Identify which cell holds the provided text, then report its [x, y] central coordinate. 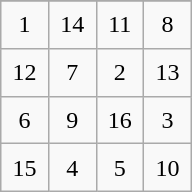
5 [120, 168]
1 [25, 25]
11 [120, 25]
9 [72, 120]
3 [168, 120]
2 [120, 72]
14 [72, 25]
13 [168, 72]
4 [72, 168]
16 [120, 120]
12 [25, 72]
15 [25, 168]
10 [168, 168]
8 [168, 25]
7 [72, 72]
6 [25, 120]
